Return the (X, Y) coordinate for the center point of the cell that contains the specified text.  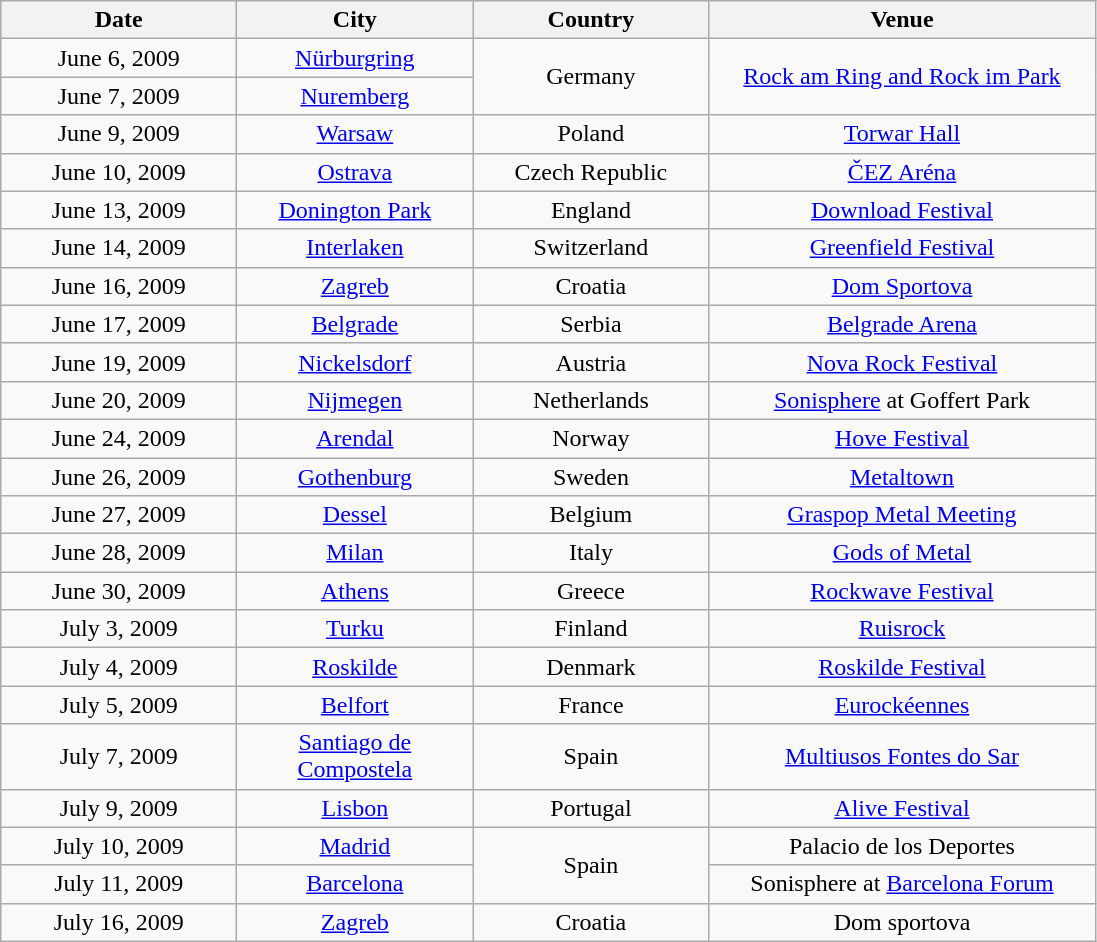
Dom sportova (902, 922)
England (591, 210)
Lisbon (355, 808)
Gods of Metal (902, 553)
Roskilde Festival (902, 667)
July 10, 2009 (119, 846)
June 27, 2009 (119, 515)
Date (119, 20)
July 11, 2009 (119, 884)
June 6, 2009 (119, 58)
June 28, 2009 (119, 553)
Greenfield Festival (902, 248)
June 10, 2009 (119, 172)
Dom Sportova (902, 286)
Ostrava (355, 172)
Interlaken (355, 248)
Belfort (355, 705)
Venue (902, 20)
Germany (591, 77)
Multiusos Fontes do Sar (902, 756)
Finland (591, 629)
July 4, 2009 (119, 667)
June 17, 2009 (119, 324)
City (355, 20)
June 24, 2009 (119, 438)
June 19, 2009 (119, 362)
July 3, 2009 (119, 629)
ČEZ Aréna (902, 172)
Denmark (591, 667)
Athens (355, 591)
Belgrade Arena (902, 324)
Gothenburg (355, 477)
Barcelona (355, 884)
Madrid (355, 846)
Metaltown (902, 477)
June 20, 2009 (119, 400)
Roskilde (355, 667)
June 7, 2009 (119, 96)
Eurockéennes (902, 705)
France (591, 705)
Sonisphere at Barcelona Forum (902, 884)
Torwar Hall (902, 134)
Warsaw (355, 134)
Nijmegen (355, 400)
June 9, 2009 (119, 134)
Turku (355, 629)
Nickelsdorf (355, 362)
Palacio de los Deportes (902, 846)
Santiago de Compostela (355, 756)
Sweden (591, 477)
Country (591, 20)
June 16, 2009 (119, 286)
Greece (591, 591)
Sonisphere at Goffert Park (902, 400)
June 13, 2009 (119, 210)
June 26, 2009 (119, 477)
July 9, 2009 (119, 808)
July 5, 2009 (119, 705)
June 14, 2009 (119, 248)
July 16, 2009 (119, 922)
Switzerland (591, 248)
Netherlands (591, 400)
Nürburgring (355, 58)
Portugal (591, 808)
Nuremberg (355, 96)
Norway (591, 438)
Serbia (591, 324)
Ruisrock (902, 629)
Czech Republic (591, 172)
Rockwave Festival (902, 591)
Milan (355, 553)
Download Festival (902, 210)
Belgrade (355, 324)
Italy (591, 553)
Arendal (355, 438)
Nova Rock Festival (902, 362)
Alive Festival (902, 808)
Belgium (591, 515)
Rock am Ring and Rock im Park (902, 77)
Donington Park (355, 210)
June 30, 2009 (119, 591)
July 7, 2009 (119, 756)
Graspop Metal Meeting (902, 515)
Hove Festival (902, 438)
Austria (591, 362)
Poland (591, 134)
Dessel (355, 515)
